Locate the cell with the specified text and output its (x, y) center coordinate. 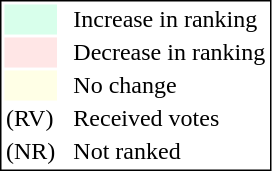
(NR) (30, 151)
(RV) (30, 119)
Not ranked (170, 151)
Increase in ranking (170, 19)
Received votes (170, 119)
Decrease in ranking (170, 53)
No change (170, 85)
